Extract the [X, Y] coordinate from the center of the cell holding the provided text.  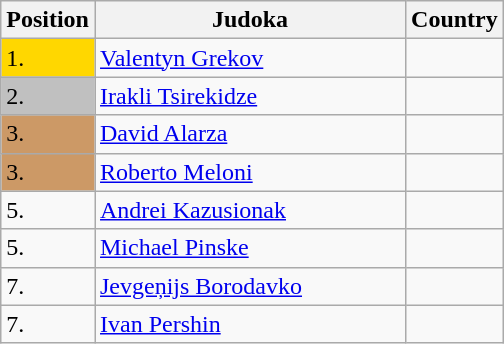
Irakli Tsirekidze [250, 96]
1. [48, 58]
Roberto Meloni [250, 172]
Position [48, 20]
2. [48, 96]
Jevgeņijs Borodavko [250, 286]
Country [455, 20]
Valentyn Grekov [250, 58]
Andrei Kazusionak [250, 210]
Michael Pinske [250, 248]
Judoka [250, 20]
Ivan Pershin [250, 324]
David Alarza [250, 134]
